Search for the cell housing the specified text and yield its (X, Y) center coordinate. 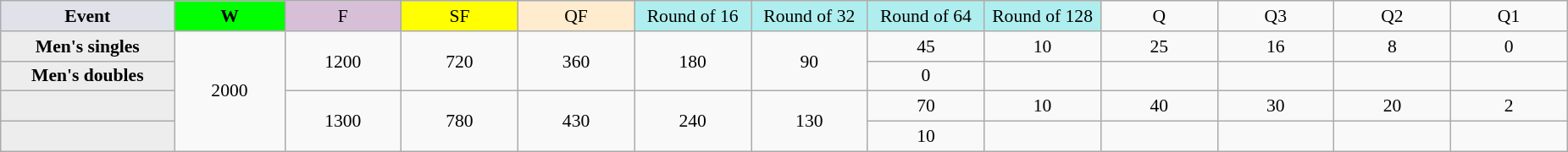
Men's singles (88, 46)
40 (1159, 106)
Q3 (1276, 16)
QF (576, 16)
1300 (343, 122)
20 (1393, 106)
2000 (230, 91)
Q1 (1509, 16)
130 (809, 122)
1200 (343, 61)
45 (926, 46)
Round of 16 (693, 16)
Event (88, 16)
Round of 64 (926, 16)
16 (1276, 46)
W (230, 16)
720 (460, 61)
Round of 32 (809, 16)
8 (1393, 46)
Q2 (1393, 16)
90 (809, 61)
240 (693, 122)
Men's doubles (88, 76)
30 (1276, 106)
180 (693, 61)
780 (460, 122)
Q (1159, 16)
2 (1509, 106)
SF (460, 16)
360 (576, 61)
Round of 128 (1043, 16)
F (343, 16)
70 (926, 106)
25 (1159, 46)
430 (576, 122)
